Return the (X, Y) coordinate for the center point of the cell that contains the specified text.  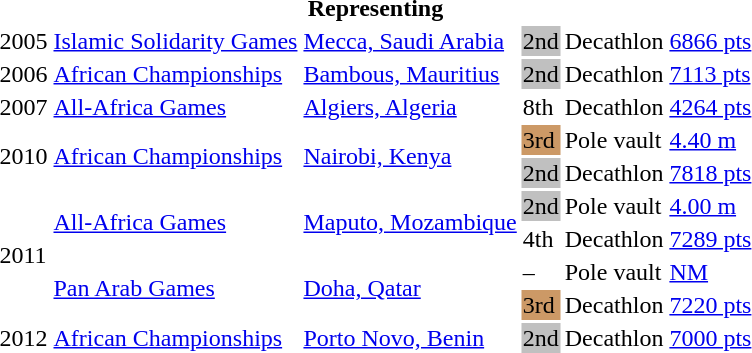
Algiers, Algeria (410, 107)
Porto Novo, Benin (410, 338)
Mecca, Saudi Arabia (410, 41)
Pan Arab Games (176, 288)
Bambous, Mauritius (410, 74)
4th (540, 239)
Doha, Qatar (410, 288)
8th (540, 107)
Maputo, Mozambique (410, 222)
Nairobi, Kenya (410, 156)
– (540, 272)
Islamic Solidarity Games (176, 41)
